Return the [X, Y] coordinate for the center point of the cell that contains the specified text.  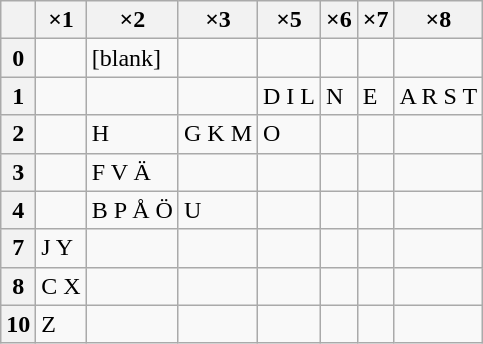
F V Ä [132, 172]
G K M [218, 134]
×1 [61, 20]
B P Å Ö [132, 210]
×7 [376, 20]
[blank] [132, 58]
3 [18, 172]
7 [18, 248]
D I L [290, 96]
×8 [438, 20]
×6 [340, 20]
O [290, 134]
10 [18, 324]
×2 [132, 20]
J Y [61, 248]
×3 [218, 20]
C X [61, 286]
4 [18, 210]
×5 [290, 20]
N [340, 96]
0 [18, 58]
Z [61, 324]
H [132, 134]
A R S T [438, 96]
2 [18, 134]
1 [18, 96]
U [218, 210]
8 [18, 286]
E [376, 96]
